For the text-containing cell, return its midpoint in [x, y] coordinate format. 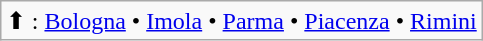
⬆ : Bologna • Imola • Parma • Piacenza • Rimini [242, 21]
